Locate the cell with the specified text and output its [X, Y] center coordinate. 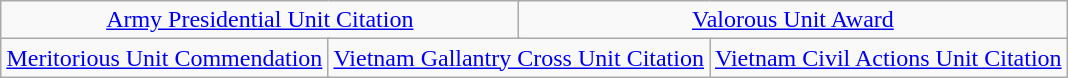
Vietnam Civil Actions Unit Citation [889, 58]
Meritorious Unit Commendation [164, 58]
Valorous Unit Award [793, 20]
Vietnam Gallantry Cross Unit Citation [519, 58]
Army Presidential Unit Citation [260, 20]
